Find where the given text appears and provide that cell's center as (x, y) coordinate. 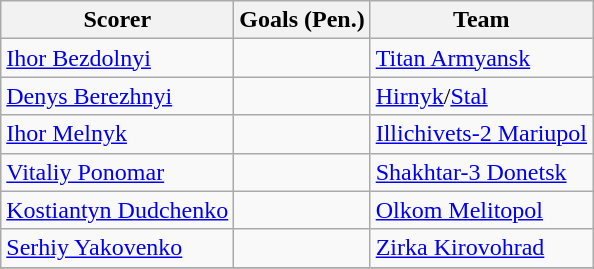
Scorer (118, 20)
Hirnyk/Stal (481, 96)
Zirka Kirovohrad (481, 248)
Goals (Pen.) (302, 20)
Denys Berezhnyi (118, 96)
Team (481, 20)
Serhiy Yakovenko (118, 248)
Ihor Melnyk (118, 134)
Kostiantyn Dudchenko (118, 210)
Titan Armyansk (481, 58)
Shakhtar-3 Donetsk (481, 172)
Ihor Bezdolnyi (118, 58)
Olkom Melitopol (481, 210)
Illichivets-2 Mariupol (481, 134)
Vitaliy Ponomar (118, 172)
